Locate the cell with the specified text and output its [x, y] center coordinate. 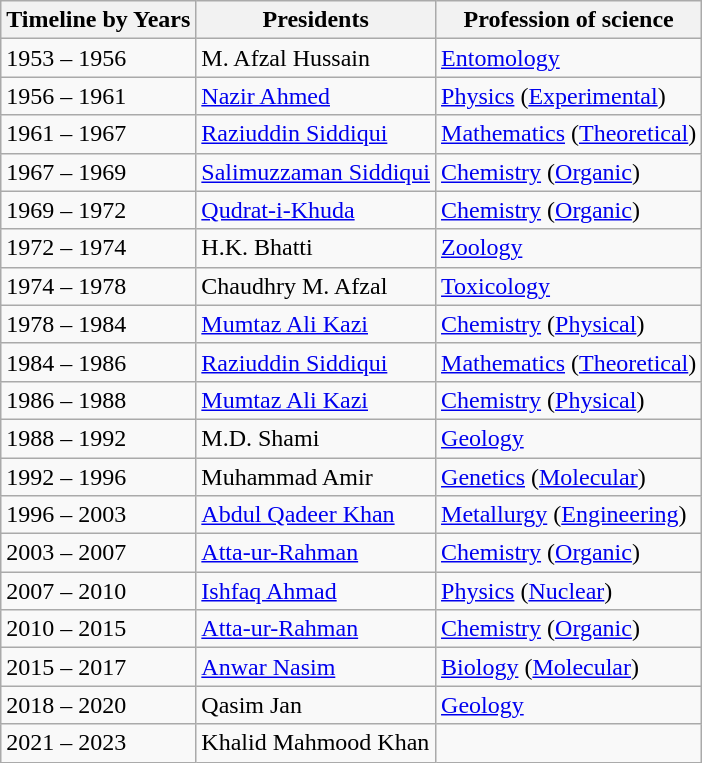
H.K. Bhatti [316, 248]
Muhammad Amir [316, 477]
1956 – 1961 [98, 96]
1974 – 1978 [98, 286]
Nazir Ahmed [316, 96]
Ishfaq Ahmad [316, 591]
2010 – 2015 [98, 629]
2003 – 2007 [98, 553]
M. Afzal Hussain [316, 58]
2015 – 2017 [98, 667]
2018 – 2020 [98, 705]
Qasim Jan [316, 705]
2021 – 2023 [98, 743]
Zoology [569, 248]
Metallurgy (Engineering) [569, 515]
Presidents [316, 20]
1996 – 2003 [98, 515]
Salimuzzaman Siddiqui [316, 172]
1969 – 1972 [98, 210]
1986 – 1988 [98, 400]
Abdul Qadeer Khan [316, 515]
Physics (Experimental) [569, 96]
M.D. Shami [316, 438]
2007 – 2010 [98, 591]
Profession of science [569, 20]
Entomology [569, 58]
1984 – 1986 [98, 362]
Khalid Mahmood Khan [316, 743]
Physics (Nuclear) [569, 591]
1988 – 1992 [98, 438]
Anwar Nasim [316, 667]
1967 – 1969 [98, 172]
1953 – 1956 [98, 58]
Biology (Molecular) [569, 667]
1992 – 1996 [98, 477]
1961 – 1967 [98, 134]
Qudrat-i-Khuda [316, 210]
Toxicology [569, 286]
Timeline by Years [98, 20]
1972 – 1974 [98, 248]
1978 – 1984 [98, 324]
Chaudhry M. Afzal [316, 286]
Genetics (Molecular) [569, 477]
